Return [X, Y] of the center of cell containing provided text 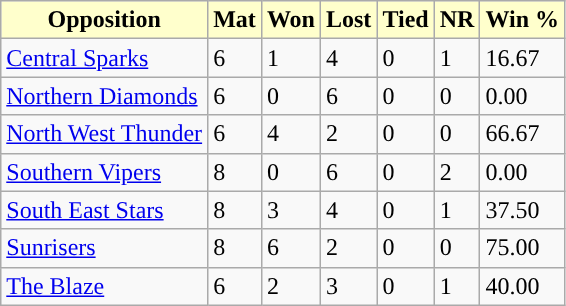
Northern Diamonds [104, 96]
Lost [348, 20]
Central Sparks [104, 58]
South East Stars [104, 210]
Win % [522, 20]
16.67 [522, 58]
North West Thunder [104, 134]
The Blaze [104, 286]
Sunrisers [104, 248]
NR [457, 20]
Won [290, 20]
66.67 [522, 134]
Tied [406, 20]
Southern Vipers [104, 172]
Opposition [104, 20]
40.00 [522, 286]
Mat [235, 20]
37.50 [522, 210]
75.00 [522, 248]
